Determine the (x, y) coordinate at the center of the cell enclosing the given text.  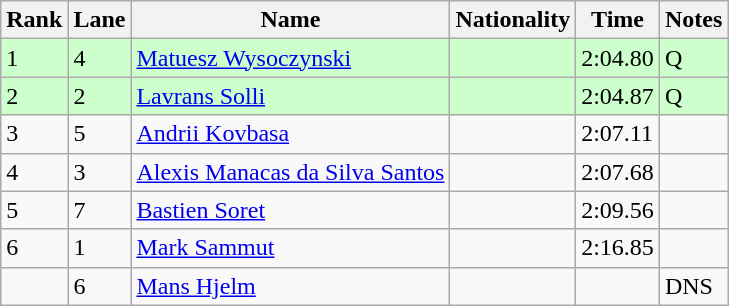
Alexis Manacas da Silva Santos (290, 172)
2:07.68 (618, 172)
Time (618, 20)
2:04.80 (618, 58)
2:09.56 (618, 210)
Bastien Soret (290, 210)
Mans Hjelm (290, 286)
Andrii Kovbasa (290, 134)
2:04.87 (618, 96)
Lavrans Solli (290, 96)
Notes (693, 20)
Lane (100, 20)
Nationality (513, 20)
Mark Sammut (290, 248)
7 (100, 210)
Name (290, 20)
2:16.85 (618, 248)
Matuesz Wysoczynski (290, 58)
DNS (693, 286)
Rank (34, 20)
2:07.11 (618, 134)
